Scan for the cell matching the given text and deliver its (x, y) coordinate at center. 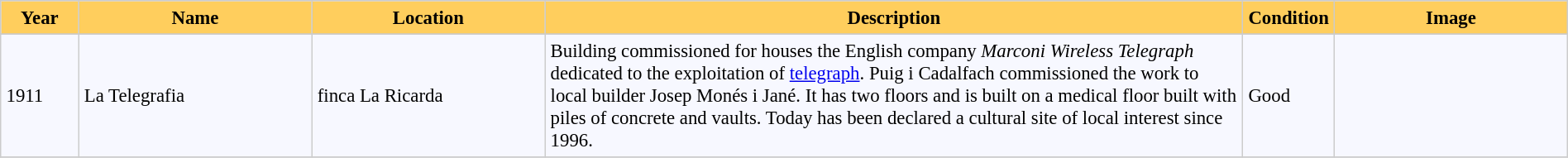
Good (1288, 95)
finca La Ricarda (428, 95)
Year (40, 17)
Name (195, 17)
Condition (1288, 17)
Description (894, 17)
Image (1451, 17)
La Telegrafia (195, 95)
Location (428, 17)
1911 (40, 95)
